Locate the cell with the specified text and output its (X, Y) center coordinate. 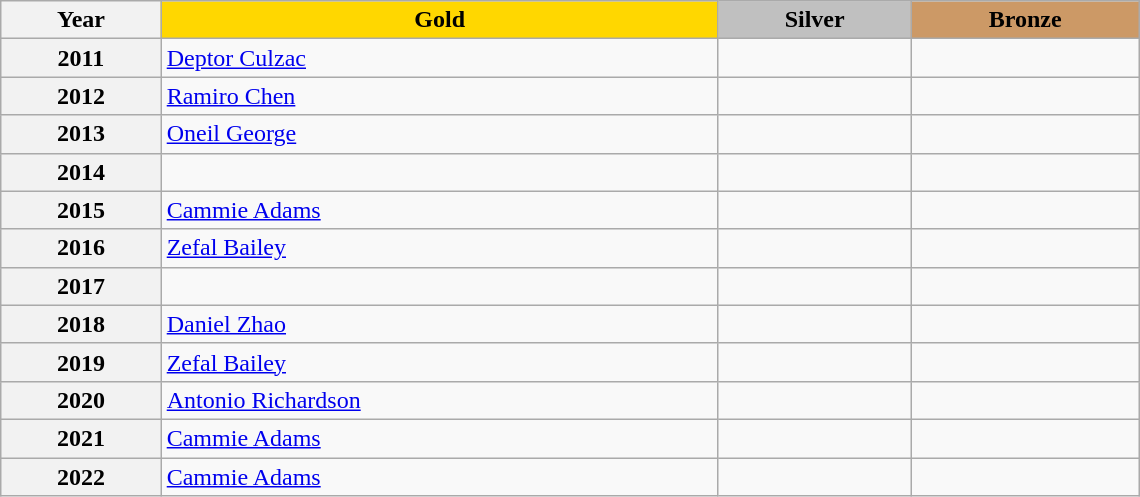
2018 (81, 324)
2019 (81, 362)
2022 (81, 477)
2013 (81, 134)
Silver (814, 20)
Ramiro Chen (440, 96)
Year (81, 20)
Oneil George (440, 134)
2020 (81, 400)
2015 (81, 210)
Gold (440, 20)
Deptor Culzac (440, 58)
2012 (81, 96)
2014 (81, 172)
Daniel Zhao (440, 324)
2017 (81, 286)
Antonio Richardson (440, 400)
2011 (81, 58)
2016 (81, 248)
2021 (81, 438)
Bronze (1025, 20)
